Pinpoint the cell where the given text exists, returning its (x, y) midpoint coordinate. 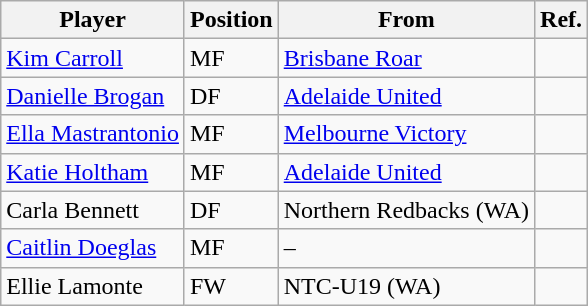
Player (93, 20)
Northern Redbacks (WA) (406, 210)
From (406, 20)
Brisbane Roar (406, 58)
Katie Holtham (93, 172)
Carla Bennett (93, 210)
Position (231, 20)
Ellie Lamonte (93, 286)
Caitlin Doeglas (93, 248)
– (406, 248)
FW (231, 286)
Melbourne Victory (406, 134)
Ref. (562, 20)
Kim Carroll (93, 58)
NTC-U19 (WA) (406, 286)
Danielle Brogan (93, 96)
Ella Mastrantonio (93, 134)
